Detect which cell encompasses the target text, then output its (X, Y) center coordinate. 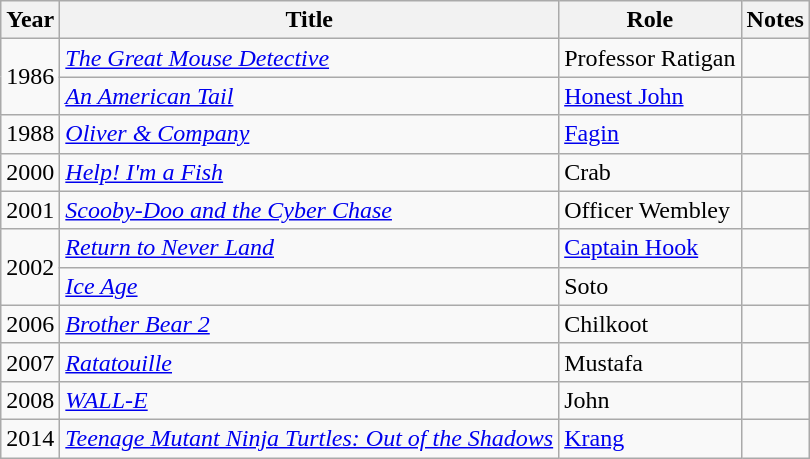
The Great Mouse Detective (310, 58)
2007 (30, 362)
2001 (30, 210)
2002 (30, 267)
Krang (650, 438)
Mustafa (650, 362)
Honest John (650, 96)
Year (30, 20)
Crab (650, 172)
Soto (650, 286)
Oliver & Company (310, 134)
2006 (30, 324)
2008 (30, 400)
WALL-E (310, 400)
Help! I'm a Fish (310, 172)
Professor Ratigan (650, 58)
An American Tail (310, 96)
Notes (775, 20)
Scooby-Doo and the Cyber Chase (310, 210)
1988 (30, 134)
Chilkoot (650, 324)
John (650, 400)
Ratatouille (310, 362)
Officer Wembley (650, 210)
Brother Bear 2 (310, 324)
Teenage Mutant Ninja Turtles: Out of the Shadows (310, 438)
Captain Hook (650, 248)
Title (310, 20)
2000 (30, 172)
1986 (30, 77)
Ice Age (310, 286)
Role (650, 20)
Return to Never Land (310, 248)
Fagin (650, 134)
2014 (30, 438)
